Determine the (X, Y) coordinate at the center of the cell enclosing the given text.  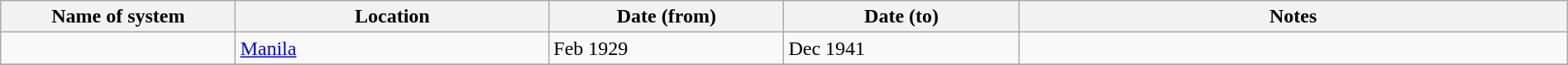
Dec 1941 (901, 48)
Date (from) (667, 17)
Location (392, 17)
Name of system (118, 17)
Feb 1929 (667, 48)
Notes (1293, 17)
Manila (392, 48)
Date (to) (901, 17)
